For the text-containing cell, return its midpoint in (X, Y) coordinate format. 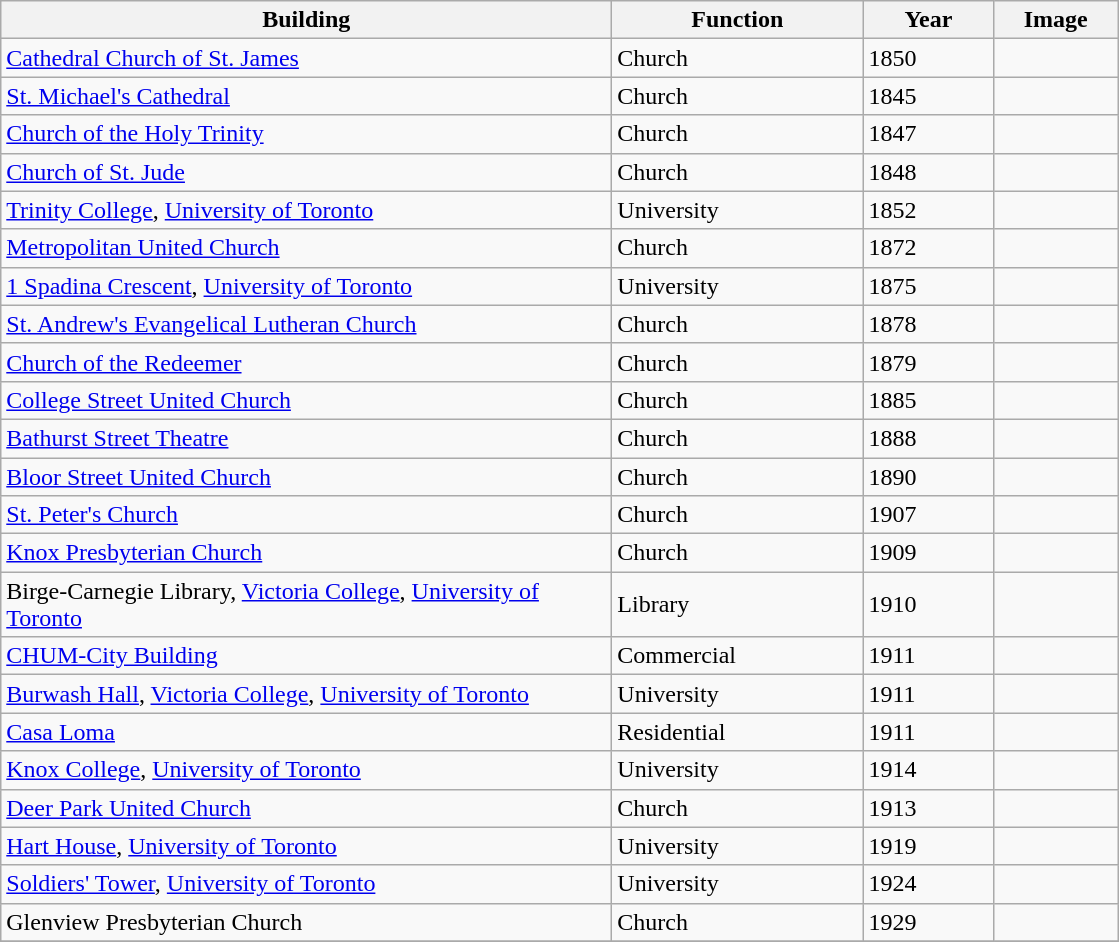
1885 (928, 400)
Glenview Presbyterian Church (306, 922)
1 Spadina Crescent, University of Toronto (306, 286)
1888 (928, 438)
1872 (928, 248)
1890 (928, 477)
Birge-Carnegie Library, Victoria College, University of Toronto (306, 604)
Church of St. Jude (306, 172)
1913 (928, 808)
1909 (928, 553)
1929 (928, 922)
St. Michael's Cathedral (306, 96)
Metropolitan United Church (306, 248)
Function (738, 20)
College Street United Church (306, 400)
Cathedral Church of St. James (306, 58)
Deer Park United Church (306, 808)
Bathurst Street Theatre (306, 438)
Residential (738, 732)
1852 (928, 210)
1924 (928, 884)
1845 (928, 96)
Library (738, 604)
St. Andrew's Evangelical Lutheran Church (306, 324)
1875 (928, 286)
1907 (928, 515)
CHUM-City Building (306, 656)
Commercial (738, 656)
Church of the Holy Trinity (306, 134)
Church of the Redeemer (306, 362)
Knox College, University of Toronto (306, 770)
1879 (928, 362)
1910 (928, 604)
Burwash Hall, Victoria College, University of Toronto (306, 694)
Image (1056, 20)
1878 (928, 324)
Casa Loma (306, 732)
Knox Presbyterian Church (306, 553)
1919 (928, 846)
Soldiers' Tower, University of Toronto (306, 884)
1848 (928, 172)
Trinity College, University of Toronto (306, 210)
1850 (928, 58)
1847 (928, 134)
1914 (928, 770)
Hart House, University of Toronto (306, 846)
Year (928, 20)
St. Peter's Church (306, 515)
Building (306, 20)
Bloor Street United Church (306, 477)
